From the cell containing the given text, extract its center point as [x, y] coordinate. 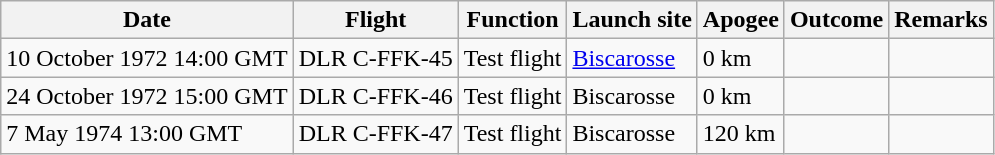
7 May 1974 13:00 GMT [147, 134]
24 October 1972 15:00 GMT [147, 96]
120 km [740, 134]
Flight [376, 20]
DLR C-FFK-47 [376, 134]
Remarks [941, 20]
Outcome [836, 20]
DLR C-FFK-45 [376, 58]
10 October 1972 14:00 GMT [147, 58]
Date [147, 20]
Function [512, 20]
DLR C-FFK-46 [376, 96]
Apogee [740, 20]
Launch site [632, 20]
